Return the (X, Y) coordinate for the center point of the cell that contains the specified text.  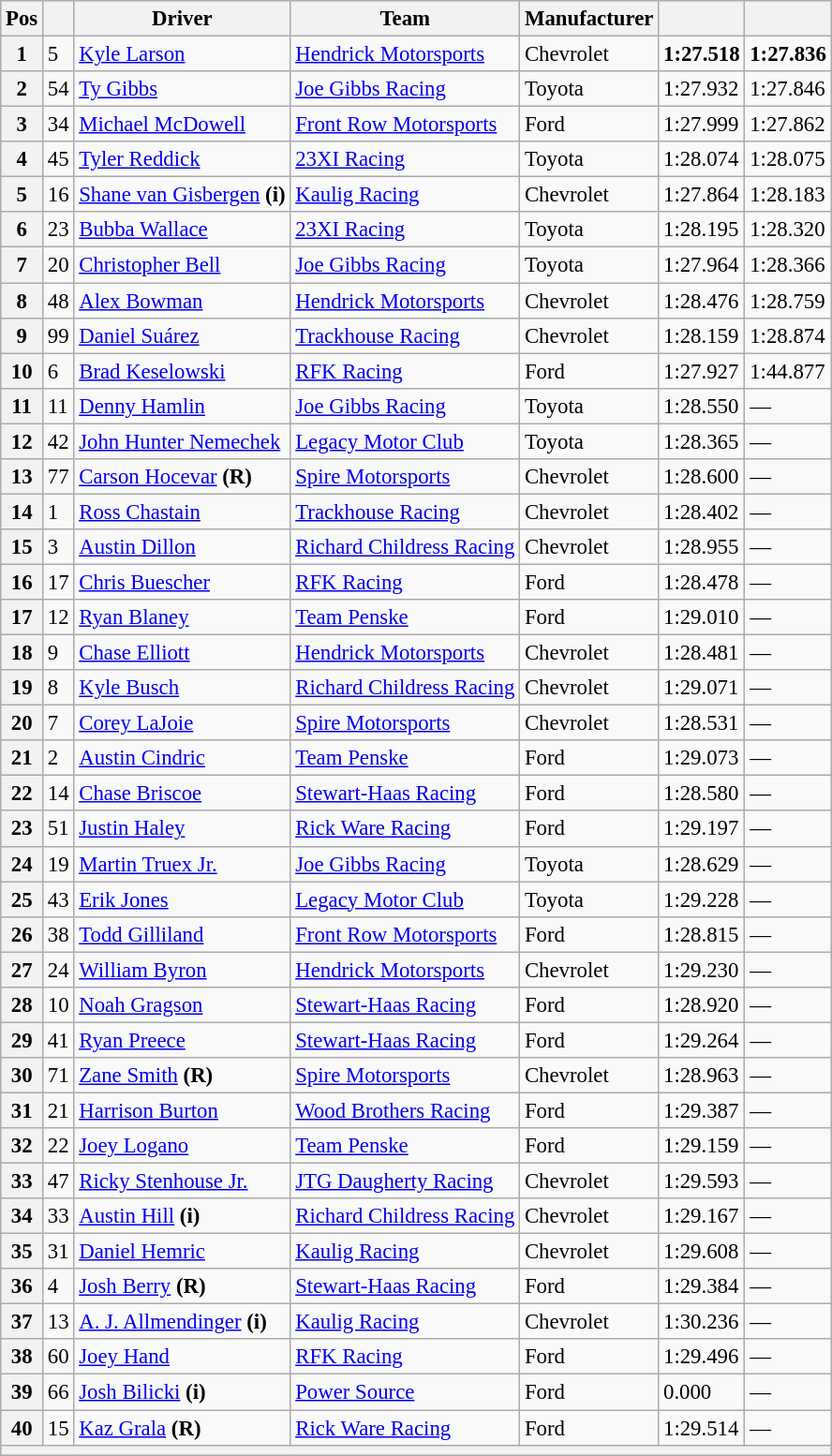
Power Source (405, 1392)
1:28.366 (788, 265)
32 (22, 1146)
Shane van Gisbergen (i) (182, 195)
Austin Hill (i) (182, 1216)
Chase Elliott (182, 653)
Josh Bilicki (i) (182, 1392)
1:29.010 (702, 617)
Harrison Burton (182, 1110)
25 (22, 899)
1:28.402 (702, 512)
Justin Haley (182, 829)
Chase Briscoe (182, 794)
1:29.197 (702, 829)
Pos (22, 19)
Driver (182, 19)
1:28.963 (702, 1076)
Kaz Grala (R) (182, 1428)
Christopher Bell (182, 265)
30 (22, 1076)
William Byron (182, 970)
1:27.836 (788, 54)
29 (22, 1040)
Joey Logano (182, 1146)
0.000 (702, 1392)
Brad Keselowski (182, 371)
Noah Gragson (182, 1005)
1:28.920 (702, 1005)
42 (58, 441)
1:29.593 (702, 1181)
28 (22, 1005)
Wood Brothers Racing (405, 1110)
1:28.580 (702, 794)
1:27.999 (702, 125)
Tyler Reddick (182, 159)
Austin Cindric (182, 758)
41 (58, 1040)
JTG Daugherty Racing (405, 1181)
1:27.964 (702, 265)
A. J. Allmendinger (i) (182, 1322)
1:44.877 (788, 371)
Denny Hamlin (182, 406)
1:27.864 (702, 195)
27 (22, 970)
1:28.759 (788, 301)
Zane Smith (R) (182, 1076)
1:27.862 (788, 125)
1:29.167 (702, 1216)
Todd Gilliland (182, 934)
26 (22, 934)
35 (22, 1252)
Austin Dillon (182, 547)
36 (22, 1286)
Martin Truex Jr. (182, 864)
1:28.629 (702, 864)
54 (58, 89)
1:28.183 (788, 195)
1:28.476 (702, 301)
Ryan Blaney (182, 617)
Daniel Hemric (182, 1252)
1:28.550 (702, 406)
1:28.955 (702, 547)
1:29.387 (702, 1110)
45 (58, 159)
1:29.514 (702, 1428)
37 (22, 1322)
Corey LaJoie (182, 723)
1:28.600 (702, 477)
Joey Hand (182, 1358)
Team (405, 19)
Michael McDowell (182, 125)
1:29.159 (702, 1146)
1:29.228 (702, 899)
1:28.815 (702, 934)
Chris Buescher (182, 582)
1:28.531 (702, 723)
1:29.608 (702, 1252)
99 (58, 335)
47 (58, 1181)
1:28.481 (702, 653)
40 (22, 1428)
1:28.874 (788, 335)
60 (58, 1358)
51 (58, 829)
77 (58, 477)
1:28.195 (702, 230)
1:29.264 (702, 1040)
1:29.230 (702, 970)
Kyle Larson (182, 54)
39 (22, 1392)
Daniel Suárez (182, 335)
1:27.932 (702, 89)
1:28.159 (702, 335)
48 (58, 301)
1:29.073 (702, 758)
71 (58, 1076)
1:28.365 (702, 441)
Bubba Wallace (182, 230)
Ross Chastain (182, 512)
1:30.236 (702, 1322)
Ricky Stenhouse Jr. (182, 1181)
1:28.074 (702, 159)
Manufacturer (589, 19)
Ryan Preece (182, 1040)
1:27.518 (702, 54)
Ty Gibbs (182, 89)
43 (58, 899)
Kyle Busch (182, 688)
John Hunter Nemechek (182, 441)
Carson Hocevar (R) (182, 477)
1:28.075 (788, 159)
1:28.478 (702, 582)
Alex Bowman (182, 301)
18 (22, 653)
Erik Jones (182, 899)
1:29.384 (702, 1286)
1:29.071 (702, 688)
Josh Berry (R) (182, 1286)
66 (58, 1392)
1:27.846 (788, 89)
1:29.496 (702, 1358)
1:28.320 (788, 230)
1:27.927 (702, 371)
